Return (X, Y) of the center of cell containing provided text 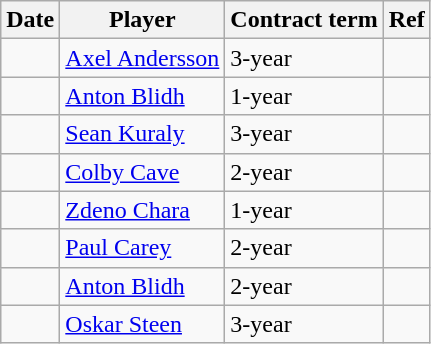
Date (30, 20)
Paul Carey (142, 248)
Contract term (304, 20)
Zdeno Chara (142, 210)
Oskar Steen (142, 324)
Ref (406, 20)
Player (142, 20)
Axel Andersson (142, 58)
Sean Kuraly (142, 134)
Colby Cave (142, 172)
